Output the [x, y] coordinate of the center of the cell containing the given text.  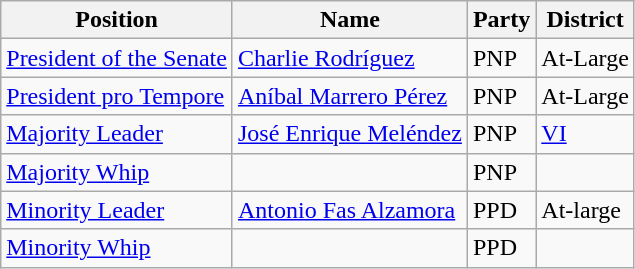
Position [117, 20]
Majority Whip [117, 172]
Minority Whip [117, 248]
District [586, 20]
Party [501, 20]
At-large [586, 210]
VI [586, 134]
Charlie Rodríguez [350, 58]
Majority Leader [117, 134]
President pro Tempore [117, 96]
Minority Leader [117, 210]
Aníbal Marrero Pérez [350, 96]
Antonio Fas Alzamora [350, 210]
President of the Senate [117, 58]
Name [350, 20]
José Enrique Meléndez [350, 134]
